Provide the (x, y) coordinate of the cell's center where the given text is located.  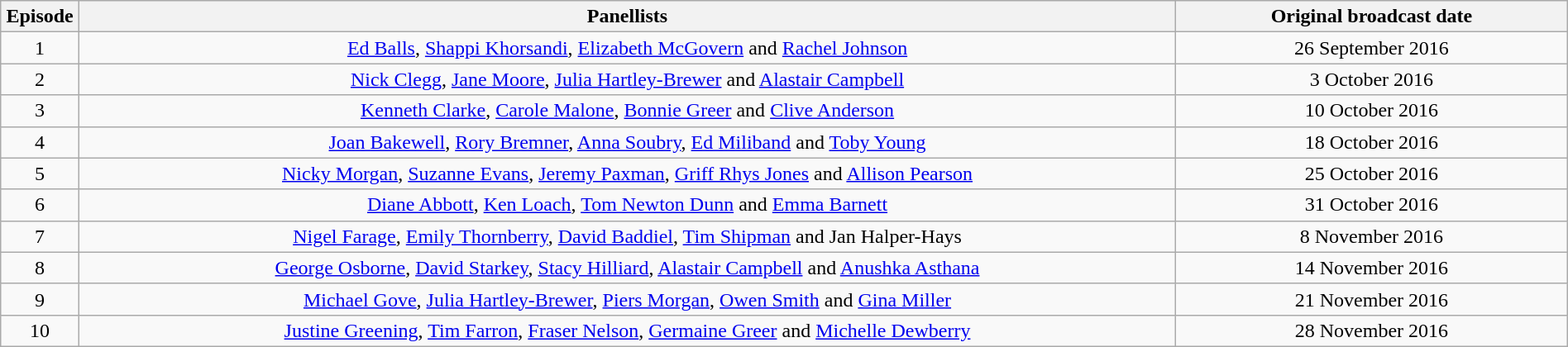
14 November 2016 (1372, 268)
26 September 2016 (1372, 48)
8 November 2016 (1372, 236)
4 (40, 142)
Nicky Morgan, Suzanne Evans, Jeremy Paxman, Griff Rhys Jones and Allison Pearson (627, 173)
Original broadcast date (1372, 17)
8 (40, 268)
7 (40, 236)
1 (40, 48)
Nigel Farage, Emily Thornberry, David Baddiel, Tim Shipman and Jan Halper-Hays (627, 236)
9 (40, 299)
George Osborne, David Starkey, Stacy Hilliard, Alastair Campbell and Anushka Asthana (627, 268)
18 October 2016 (1372, 142)
Michael Gove, Julia Hartley-Brewer, Piers Morgan, Owen Smith and Gina Miller (627, 299)
Episode (40, 17)
3 October 2016 (1372, 79)
2 (40, 79)
28 November 2016 (1372, 330)
10 October 2016 (1372, 111)
Justine Greening, Tim Farron, Fraser Nelson, Germaine Greer and Michelle Dewberry (627, 330)
Joan Bakewell, Rory Bremner, Anna Soubry, Ed Miliband and Toby Young (627, 142)
21 November 2016 (1372, 299)
Kenneth Clarke, Carole Malone, Bonnie Greer and Clive Anderson (627, 111)
Diane Abbott, Ken Loach, Tom Newton Dunn and Emma Barnett (627, 205)
25 October 2016 (1372, 173)
Ed Balls, Shappi Khorsandi, Elizabeth McGovern and Rachel Johnson (627, 48)
10 (40, 330)
6 (40, 205)
3 (40, 111)
31 October 2016 (1372, 205)
Panellists (627, 17)
Nick Clegg, Jane Moore, Julia Hartley-Brewer and Alastair Campbell (627, 79)
5 (40, 173)
